Detect which cell encompasses the target text, then output its (X, Y) center coordinate. 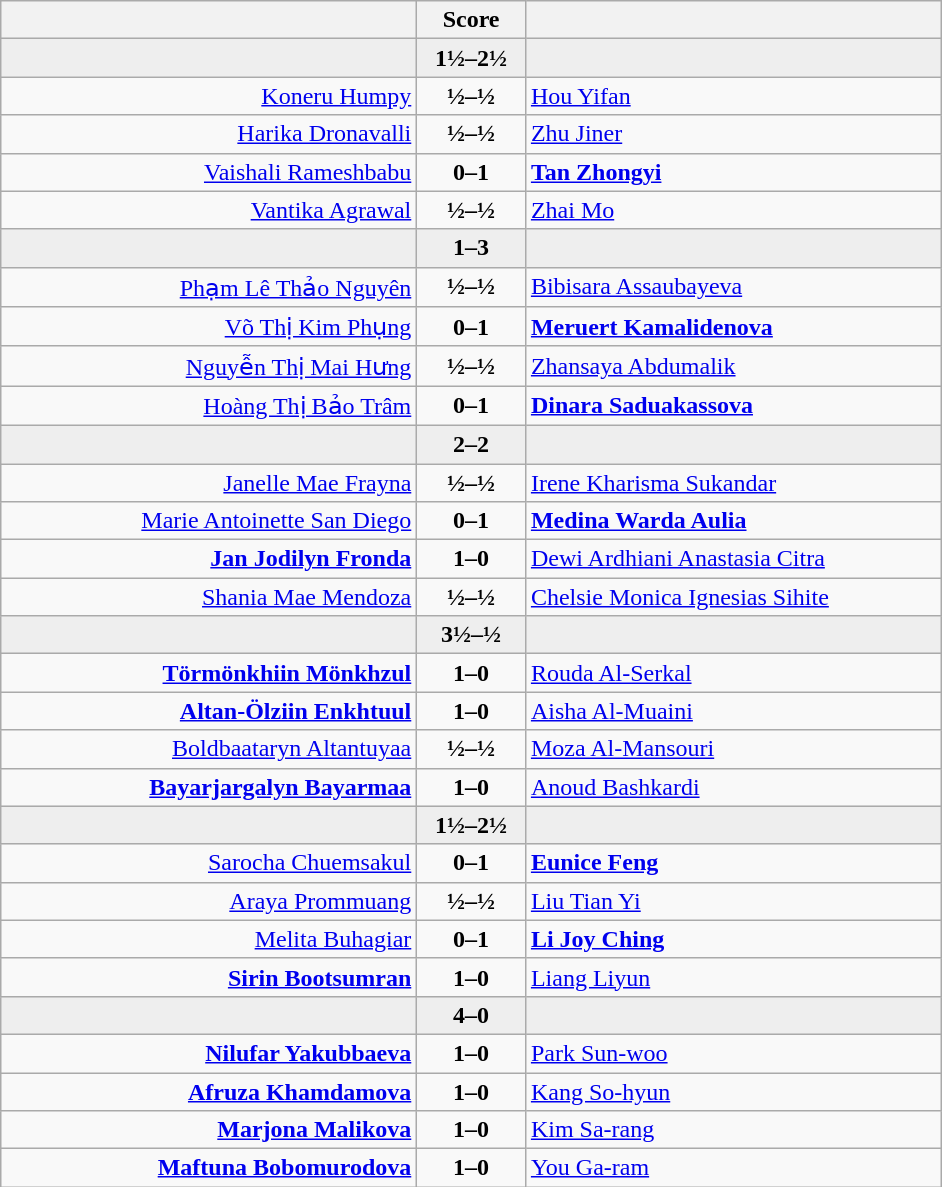
Harika Dronavalli (209, 134)
Sirin Bootsumran (209, 977)
Shania Mae Mendoza (209, 597)
Chelsie Monica Ignesias Sihite (733, 597)
3½–½ (472, 635)
Marjona Malikova (209, 1130)
Nilufar Yakubbaeva (209, 1053)
Park Sun-woo (733, 1053)
Zhansaya Abdumalik (733, 366)
Koneru Humpy (209, 96)
Boldbaataryn Altantuyaa (209, 749)
Vaishali Rameshbabu (209, 172)
Anoud Bashkardi (733, 787)
Meruert Kamalidenova (733, 327)
Medina Warda Aulia (733, 521)
Altan-Ölziin Enkhtuul (209, 711)
Törmönkhiin Mönkhzul (209, 673)
Jan Jodilyn Fronda (209, 559)
Bibisara Assaubayeva (733, 287)
Zhu Jiner (733, 134)
Liu Tian Yi (733, 901)
Vantika Agrawal (209, 210)
Maftuna Bobomurodova (209, 1168)
Phạm Lê Thảo Nguyên (209, 287)
Nguyễn Thị Mai Hưng (209, 366)
Melita Buhagiar (209, 939)
Score (472, 20)
Kim Sa-rang (733, 1130)
Afruza Khamdamova (209, 1091)
Dewi Ardhiani Anastasia Citra (733, 559)
Võ Thị Kim Phụng (209, 327)
4–0 (472, 1015)
Aisha Al-Muaini (733, 711)
Li Joy Ching (733, 939)
2–2 (472, 444)
Janelle Mae Frayna (209, 483)
Hou Yifan (733, 96)
Marie Antoinette San Diego (209, 521)
Hoàng Thị Bảo Trâm (209, 406)
Irene Kharisma Sukandar (733, 483)
You Ga-ram (733, 1168)
Rouda Al-Serkal (733, 673)
Dinara Saduakassova (733, 406)
Sarocha Chuemsakul (209, 863)
Liang Liyun (733, 977)
Zhai Mo (733, 210)
Araya Prommuang (209, 901)
Eunice Feng (733, 863)
Kang So-hyun (733, 1091)
Bayarjargalyn Bayarmaa (209, 787)
Moza Al-Mansouri (733, 749)
Tan Zhongyi (733, 172)
1–3 (472, 248)
